Find where the given text appears and provide that cell's center as (x, y) coordinate. 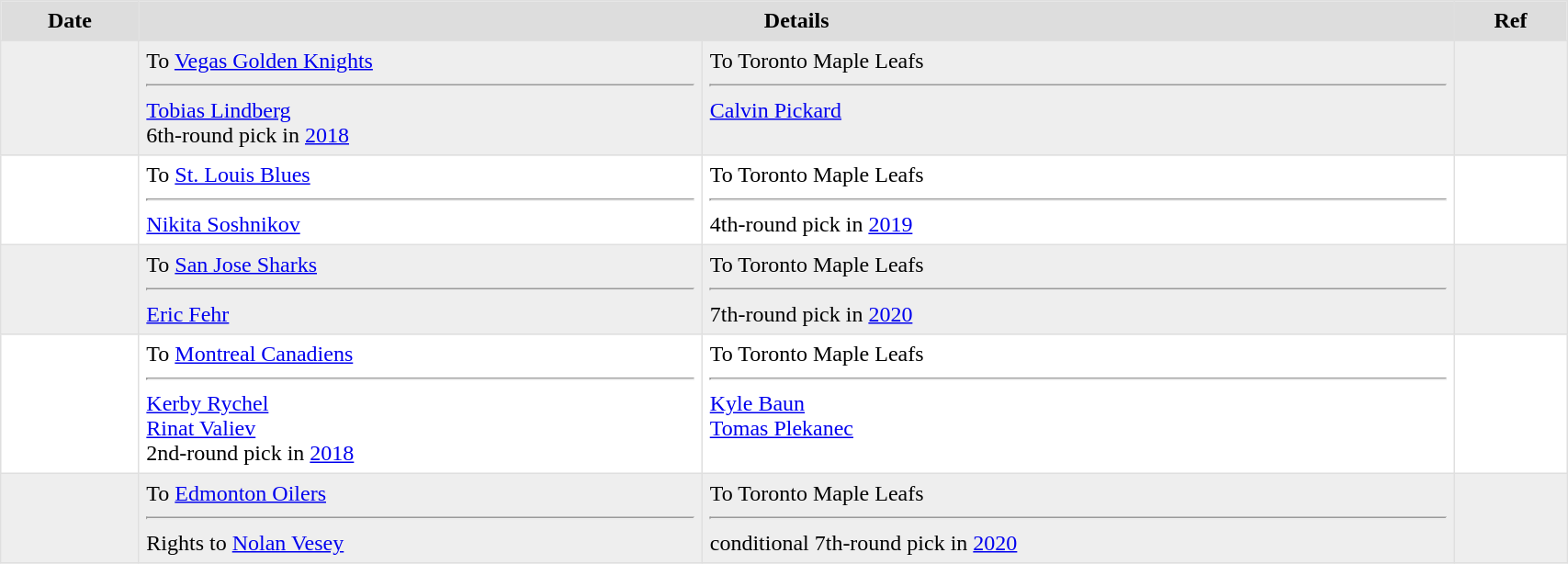
To Vegas Golden KnightsTobias Lindberg6th-round pick in 2018 (421, 97)
To Toronto Maple Leafs7th-round pick in 2020 (1078, 289)
To Montreal CanadiensKerby RychelRinat Valiev2nd-round pick in 2018 (421, 404)
To San Jose SharksEric Fehr (421, 289)
Details (796, 21)
Ref (1510, 21)
To Edmonton OilersRights to Nolan Vesey (421, 518)
To Toronto Maple LeafsKyle BaunTomas Plekanec (1078, 404)
To Toronto Maple Leafsconditional 7th-round pick in 2020 (1078, 518)
Date (70, 21)
To Toronto Maple Leafs4th-round pick in 2019 (1078, 200)
To St. Louis BluesNikita Soshnikov (421, 200)
To Toronto Maple LeafsCalvin Pickard (1078, 97)
